Capture the cell that displays the provided text and extract its (X, Y) central coordinate. 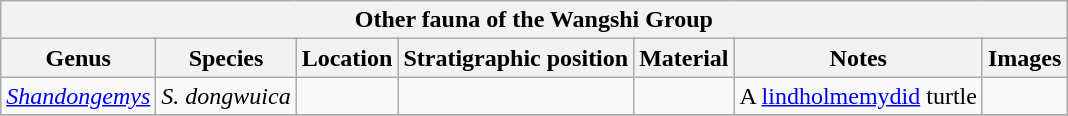
Genus (78, 58)
A lindholmemydid turtle (858, 96)
Material (684, 58)
Notes (858, 58)
Species (226, 58)
Shandongemys (78, 96)
S. dongwuica (226, 96)
Other fauna of the Wangshi Group (534, 20)
Images (1024, 58)
Location (347, 58)
Stratigraphic position (516, 58)
